Search for the cell housing the specified text and yield its [X, Y] center coordinate. 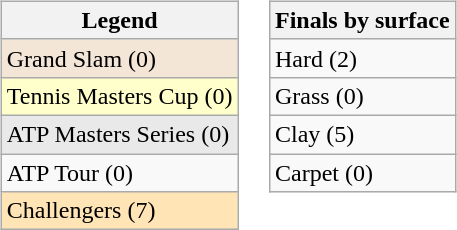
Challengers (7) [120, 211]
Tennis Masters Cup (0) [120, 96]
Grand Slam (0) [120, 58]
ATP Tour (0) [120, 173]
Legend [120, 20]
ATP Masters Series (0) [120, 134]
Clay (5) [362, 134]
Finals by surface [362, 20]
Hard (2) [362, 58]
Grass (0) [362, 96]
Carpet (0) [362, 173]
